Find where the given text appears and provide that cell's center as (x, y) coordinate. 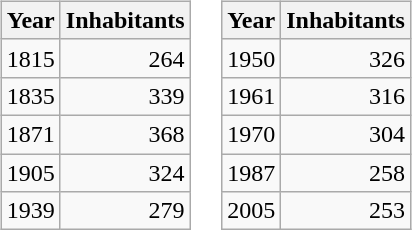
1961 (252, 96)
1835 (30, 96)
2005 (252, 211)
324 (125, 173)
264 (125, 58)
316 (346, 96)
368 (125, 134)
1987 (252, 173)
1905 (30, 173)
253 (346, 211)
304 (346, 134)
1939 (30, 211)
1950 (252, 58)
1815 (30, 58)
1970 (252, 134)
1871 (30, 134)
279 (125, 211)
339 (125, 96)
258 (346, 173)
326 (346, 58)
